Identify which cell holds the provided text, then report its [x, y] central coordinate. 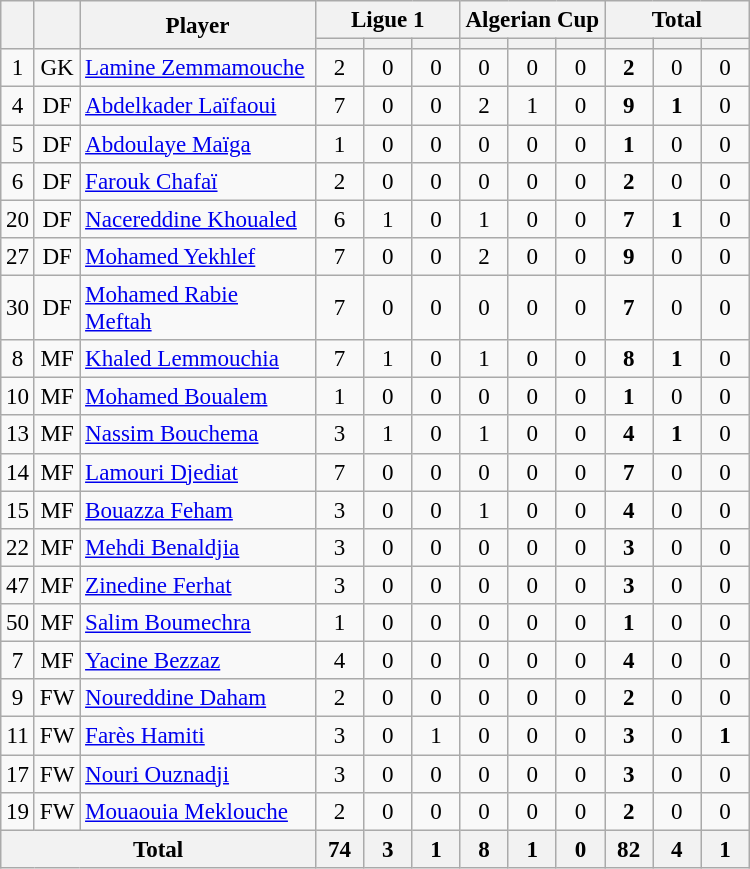
Nouri Ouznadji [198, 774]
Bouazza Feham [198, 510]
Abdoulaye Maïga [198, 144]
Mehdi Benaldjia [198, 548]
Farouk Chafaï [198, 182]
Zinedine Ferhat [198, 585]
Salim Boumechra [198, 623]
Farès Hamiti [198, 736]
20 [18, 219]
10 [18, 397]
Mohamed Rabie Meftah [198, 308]
22 [18, 548]
15 [18, 510]
13 [18, 435]
Mouaouia Meklouche [198, 812]
74 [339, 849]
47 [18, 585]
Lamine Zemmamouche [198, 68]
50 [18, 623]
82 [629, 849]
Ligue 1 [388, 20]
Abdelkader Laïfaoui [198, 106]
11 [18, 736]
Khaled Lemmouchia [198, 359]
5 [18, 144]
30 [18, 308]
27 [18, 257]
Yacine Bezzaz [198, 661]
Nacereddine Khoualed [198, 219]
19 [18, 812]
14 [18, 472]
GK [56, 68]
Lamouri Djediat [198, 472]
Algerian Cup [532, 20]
Player [198, 25]
Mohamed Boualem [198, 397]
Mohamed Yekhlef [198, 257]
17 [18, 774]
Noureddine Daham [198, 698]
Nassim Bouchema [198, 435]
